Locate the cell with the specified text and output its [x, y] center coordinate. 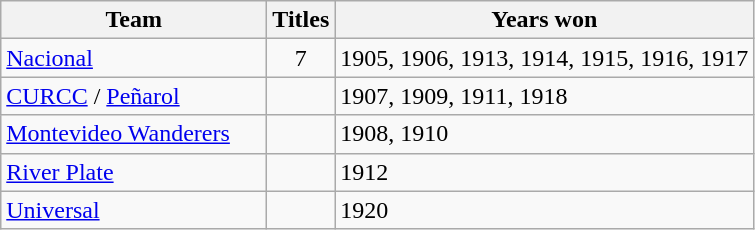
River Plate [134, 172]
Team [134, 20]
Montevideo Wanderers [134, 134]
CURCC / Peñarol [134, 96]
1905, 1906, 1913, 1914, 1915, 1916, 1917 [544, 58]
7 [301, 58]
1912 [544, 172]
1920 [544, 210]
Universal [134, 210]
1908, 1910 [544, 134]
1907, 1909, 1911, 1918 [544, 96]
Titles [301, 20]
Years won [544, 20]
Nacional [134, 58]
